Return [x, y] of the center of cell containing provided text 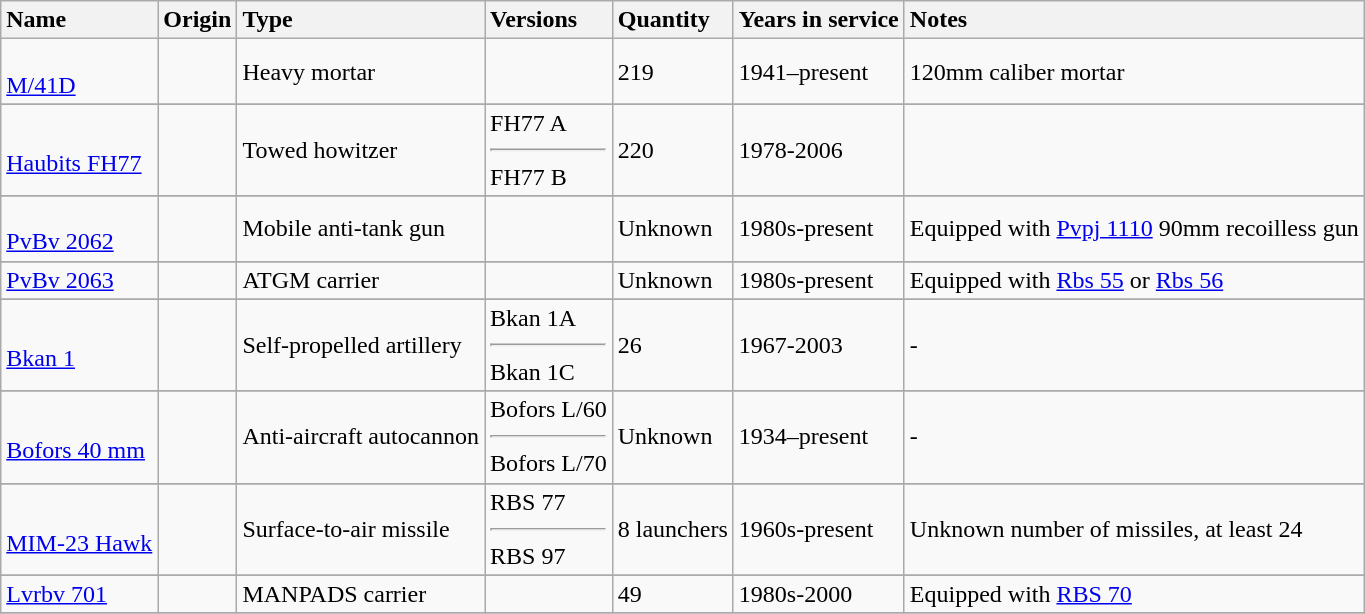
Name [80, 20]
1941–present [818, 72]
Bofors L/60Bofors L/70 [548, 437]
Haubits FH77 [80, 150]
Years in service [818, 20]
Heavy mortar [361, 72]
Equipped with Pvpj 1110 90mm recoilless gun [1134, 228]
Bkan 1 [80, 345]
PvBv 2063 [80, 280]
Origin [198, 20]
MIM-23 Hawk [80, 529]
Anti-aircraft autocannon [361, 437]
Self-propelled artillery [361, 345]
Equipped with Rbs 55 or Rbs 56 [1134, 280]
220 [672, 150]
M/41D [80, 72]
RBS 77RBS 97 [548, 529]
1980s-2000 [818, 594]
219 [672, 72]
Bofors 40 mm [80, 437]
Quantity [672, 20]
1934–present [818, 437]
ATGM carrier [361, 280]
1967-2003 [818, 345]
Bkan 1ABkan 1C [548, 345]
1978-2006 [818, 150]
FH77 AFH77 B [548, 150]
Lvrbv 701 [80, 594]
Type [361, 20]
Surface-to-air missile [361, 529]
Equipped with RBS 70 [1134, 594]
120mm caliber mortar [1134, 72]
Mobile anti-tank gun [361, 228]
PvBv 2062 [80, 228]
1960s-present [818, 529]
49 [672, 594]
Notes [1134, 20]
Unknown number of missiles, at least 24 [1134, 529]
Versions [548, 20]
MANPADS carrier [361, 594]
26 [672, 345]
8 launchers [672, 529]
Towed howitzer [361, 150]
